Return (x, y) of the center of cell containing provided text 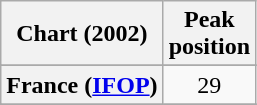
France (IFOP) (82, 85)
29 (209, 85)
Peakposition (209, 34)
Chart (2002) (82, 34)
